Capture the cell that displays the provided text and extract its (X, Y) central coordinate. 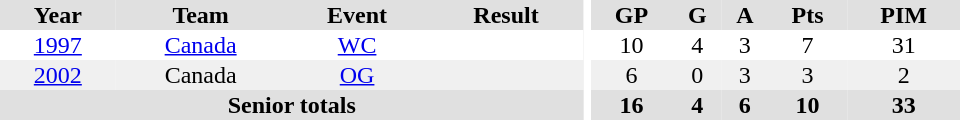
PIM (904, 15)
16 (631, 105)
OG (358, 75)
Result (506, 15)
A (745, 15)
GP (631, 15)
Senior totals (292, 105)
31 (904, 45)
Pts (808, 15)
WC (358, 45)
Team (201, 15)
33 (904, 105)
Year (58, 15)
2 (904, 75)
1997 (58, 45)
G (698, 15)
0 (698, 75)
Event (358, 15)
2002 (58, 75)
7 (808, 45)
